Locate the cell with the specified text and output its (X, Y) center coordinate. 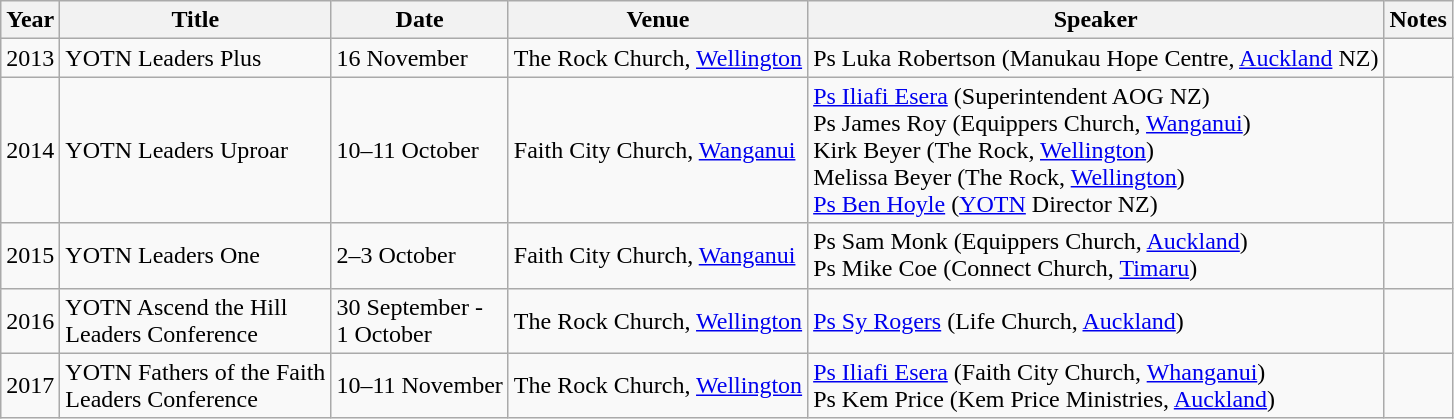
Ps Sy Rogers (Life Church, Auckland) (1096, 320)
Notes (1418, 20)
Speaker (1096, 20)
Ps Luka Robertson (Manukau Hope Centre, Auckland NZ) (1096, 58)
10–11 November (420, 386)
30 September -1 October (420, 320)
YOTN Leaders Plus (196, 58)
2015 (30, 256)
16 November (420, 58)
2017 (30, 386)
YOTN Leaders Uproar (196, 150)
Year (30, 20)
Title (196, 20)
YOTN Leaders One (196, 256)
2013 (30, 58)
10–11 October (420, 150)
YOTN Fathers of the FaithLeaders Conference (196, 386)
Ps Sam Monk (Equippers Church, Auckland)Ps Mike Coe (Connect Church, Timaru) (1096, 256)
Venue (658, 20)
Ps Iliafi Esera (Faith City Church, Whanganui)Ps Kem Price (Kem Price Ministries, Auckland) (1096, 386)
YOTN Ascend the HillLeaders Conference (196, 320)
Date (420, 20)
2–3 October (420, 256)
2014 (30, 150)
2016 (30, 320)
